Return [X, Y] of the center of cell containing provided text 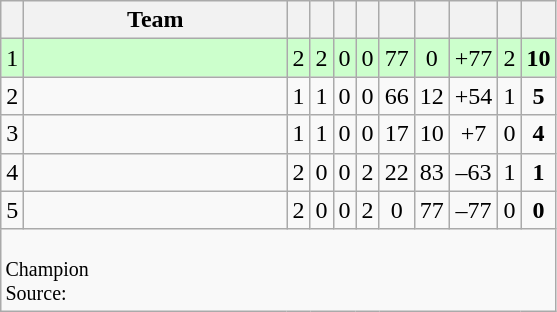
–77 [474, 210]
3 [12, 134]
12 [432, 96]
–63 [474, 172]
+77 [474, 58]
83 [432, 172]
Team [156, 20]
22 [396, 172]
+54 [474, 96]
17 [396, 134]
+7 [474, 134]
Champion Source: [278, 270]
66 [396, 96]
